Find where the given text appears and provide that cell's center as [X, Y] coordinate. 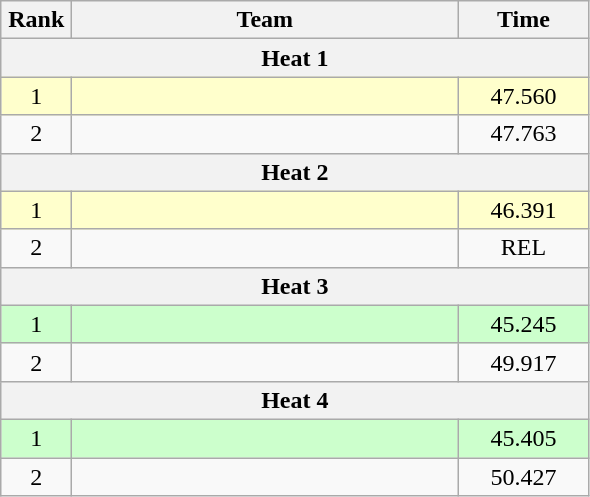
REL [524, 248]
Team [265, 20]
Heat 4 [295, 400]
50.427 [524, 477]
45.405 [524, 438]
45.245 [524, 324]
49.917 [524, 362]
47.763 [524, 134]
Heat 1 [295, 58]
Heat 2 [295, 172]
46.391 [524, 210]
Heat 3 [295, 286]
47.560 [524, 96]
Rank [36, 20]
Time [524, 20]
